Return the [x, y] coordinate for the center point of the cell that contains the specified text.  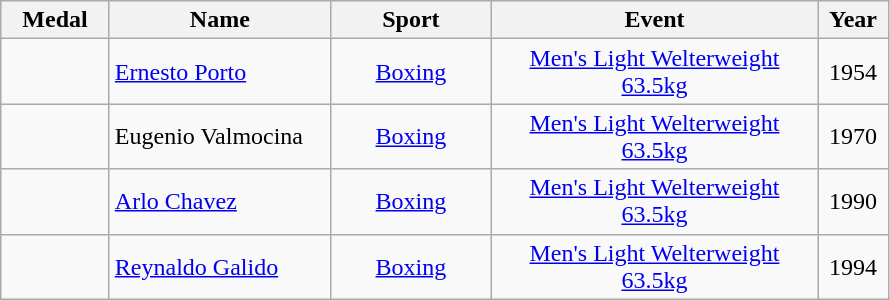
1990 [854, 202]
Reynaldo Galido [220, 266]
Event [654, 20]
Year [854, 20]
1970 [854, 136]
1994 [854, 266]
Sport [410, 20]
Name [220, 20]
1954 [854, 72]
Eugenio Valmocina [220, 136]
Ernesto Porto [220, 72]
Arlo Chavez [220, 202]
Medal [56, 20]
